Pinpoint the cell where the given text exists, returning its [X, Y] midpoint coordinate. 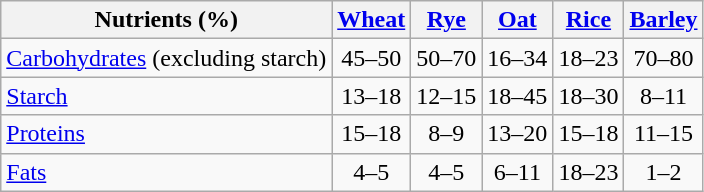
70–80 [664, 58]
Starch [166, 96]
16–34 [518, 58]
Rice [588, 20]
6–11 [518, 172]
50–70 [446, 58]
Oat [518, 20]
18–45 [518, 96]
Proteins [166, 134]
Wheat [372, 20]
Nutrients (%) [166, 20]
45–50 [372, 58]
Fats [166, 172]
12–15 [446, 96]
8–11 [664, 96]
18–30 [588, 96]
13–18 [372, 96]
Barley [664, 20]
1–2 [664, 172]
Rye [446, 20]
11–15 [664, 134]
13–20 [518, 134]
Carbohydrates (excluding starch) [166, 58]
8–9 [446, 134]
